Capture the cell that displays the provided text and extract its [X, Y] central coordinate. 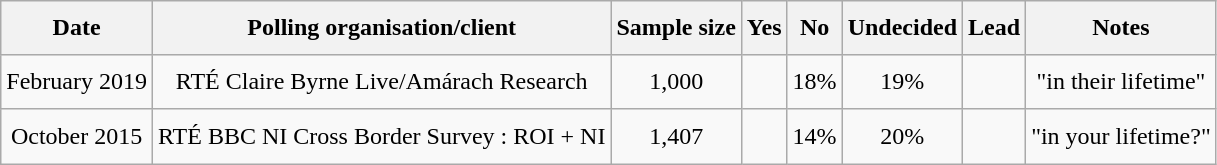
RTÉ BBC NI Cross Border Survey : ROI + NI [381, 136]
RTÉ Claire Byrne Live/Amárach Research [381, 82]
October 2015 [77, 136]
1,000 [676, 82]
14% [814, 136]
Notes [1122, 28]
No [814, 28]
"in their lifetime" [1122, 82]
20% [902, 136]
Date [77, 28]
"in your lifetime?" [1122, 136]
19% [902, 82]
February 2019 [77, 82]
Sample size [676, 28]
18% [814, 82]
Polling organisation/client [381, 28]
Lead [994, 28]
Yes [764, 28]
Undecided [902, 28]
1,407 [676, 136]
